Return (x, y) of the center of cell containing provided text 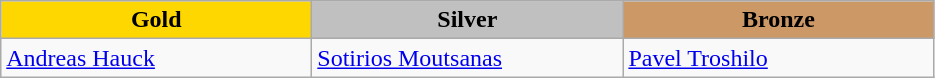
Andreas Hauck (156, 58)
Silver (468, 20)
Sotirios Moutsanas (468, 58)
Bronze (778, 20)
Pavel Troshilo (778, 58)
Gold (156, 20)
